From the cell containing the given text, extract its center point as [X, Y] coordinate. 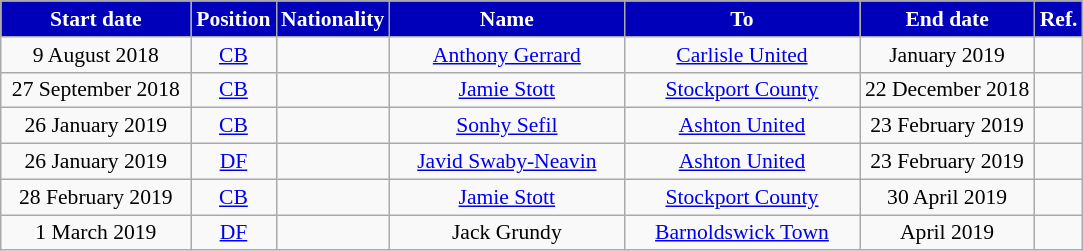
Position [234, 19]
Nationality [332, 19]
1 March 2019 [96, 233]
January 2019 [948, 55]
30 April 2019 [948, 197]
22 December 2018 [948, 90]
End date [948, 19]
Carlisle United [742, 55]
27 September 2018 [96, 90]
28 February 2019 [96, 197]
Start date [96, 19]
Name [506, 19]
9 August 2018 [96, 55]
To [742, 19]
Ref. [1059, 19]
Javid Swaby-Neavin [506, 162]
Anthony Gerrard [506, 55]
Barnoldswick Town [742, 233]
April 2019 [948, 233]
Jack Grundy [506, 233]
Sonhy Sefil [506, 126]
